Capture the cell that displays the provided text and extract its (x, y) central coordinate. 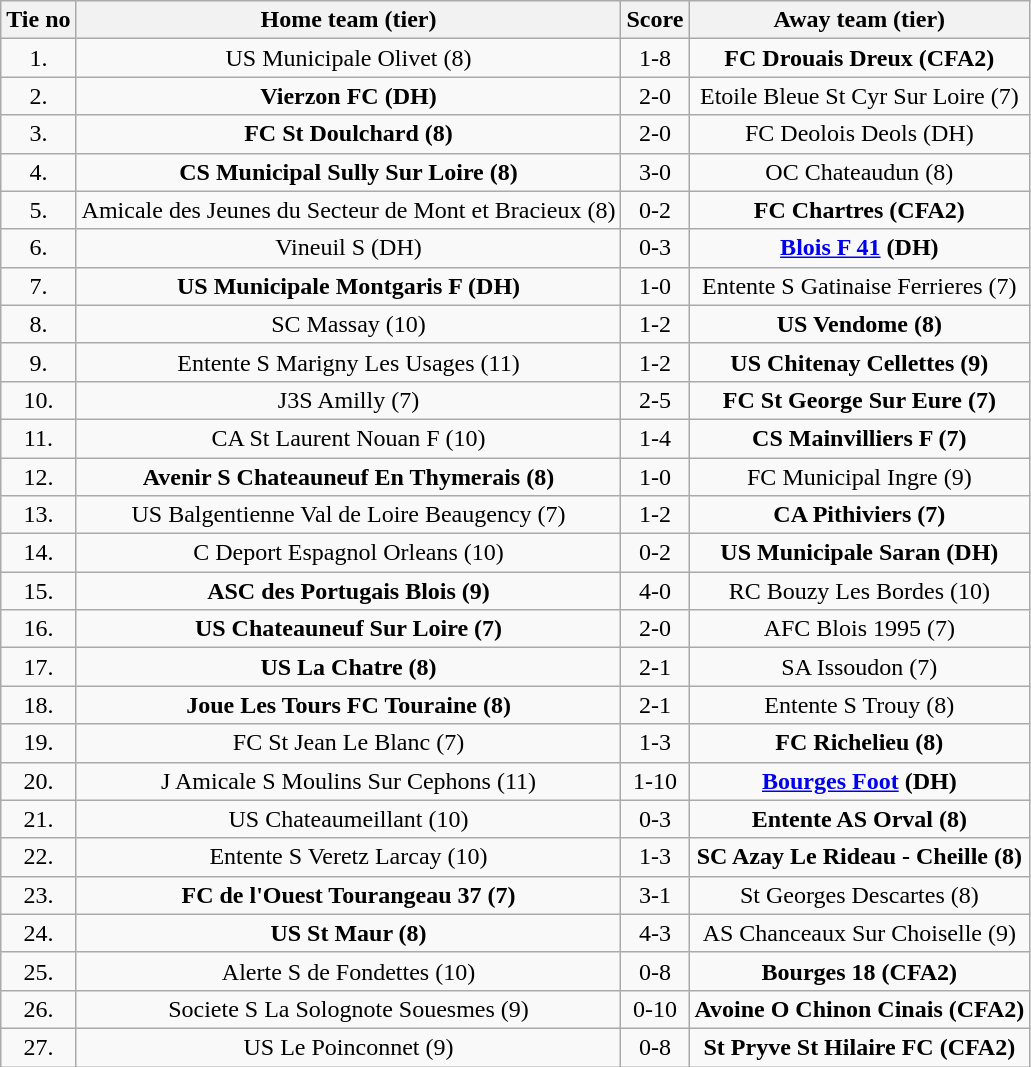
J Amicale S Moulins Sur Cephons (11) (348, 781)
Tie no (38, 20)
1-8 (655, 58)
Entente S Gatinaise Ferrieres (7) (860, 286)
19. (38, 743)
St Pryve St Hilaire FC (CFA2) (860, 1047)
3. (38, 134)
US Le Poinconnet (9) (348, 1047)
7. (38, 286)
2. (38, 96)
12. (38, 477)
AS Chanceaux Sur Choiselle (9) (860, 933)
FC Deolois Deols (DH) (860, 134)
CS Municipal Sully Sur Loire (8) (348, 172)
Vineuil S (DH) (348, 248)
Vierzon FC (DH) (348, 96)
4-0 (655, 591)
14. (38, 553)
Entente AS Orval (8) (860, 819)
Entente S Trouy (8) (860, 705)
US Balgentienne Val de Loire Beaugency (7) (348, 515)
US Chitenay Cellettes (9) (860, 362)
ASC des Portugais Blois (9) (348, 591)
Home team (tier) (348, 20)
CA St Laurent Nouan F (10) (348, 438)
FC St George Sur Eure (7) (860, 400)
Bourges 18 (CFA2) (860, 971)
US St Maur (8) (348, 933)
Blois F 41 (DH) (860, 248)
St Georges Descartes (8) (860, 895)
17. (38, 667)
J3S Amilly (7) (348, 400)
4-3 (655, 933)
US Municipale Saran (DH) (860, 553)
Entente S Veretz Larcay (10) (348, 857)
27. (38, 1047)
1-4 (655, 438)
RC Bouzy Les Bordes (10) (860, 591)
FC de l'Ouest Tourangeau 37 (7) (348, 895)
US La Chatre (8) (348, 667)
Joue Les Tours FC Touraine (8) (348, 705)
US Chateaumeillant (10) (348, 819)
25. (38, 971)
1-10 (655, 781)
FC Drouais Dreux (CFA2) (860, 58)
9. (38, 362)
Alerte S de Fondettes (10) (348, 971)
5. (38, 210)
3-0 (655, 172)
22. (38, 857)
Entente S Marigny Les Usages (11) (348, 362)
Avoine O Chinon Cinais (CFA2) (860, 1009)
13. (38, 515)
2-5 (655, 400)
Etoile Bleue St Cyr Sur Loire (7) (860, 96)
10. (38, 400)
AFC Blois 1995 (7) (860, 629)
US Vendome (8) (860, 324)
SC Massay (10) (348, 324)
CA Pithiviers (7) (860, 515)
3-1 (655, 895)
OC Chateaudun (8) (860, 172)
SC Azay Le Rideau - Cheille (8) (860, 857)
20. (38, 781)
Score (655, 20)
18. (38, 705)
FC Richelieu (8) (860, 743)
24. (38, 933)
23. (38, 895)
Amicale des Jeunes du Secteur de Mont et Bracieux (8) (348, 210)
US Municipale Olivet (8) (348, 58)
US Chateauneuf Sur Loire (7) (348, 629)
Avenir S Chateauneuf En Thymerais (8) (348, 477)
FC St Doulchard (8) (348, 134)
SA Issoudon (7) (860, 667)
15. (38, 591)
6. (38, 248)
FC Municipal Ingre (9) (860, 477)
4. (38, 172)
11. (38, 438)
Away team (tier) (860, 20)
8. (38, 324)
C Deport Espagnol Orleans (10) (348, 553)
FC Chartres (CFA2) (860, 210)
FC St Jean Le Blanc (7) (348, 743)
16. (38, 629)
26. (38, 1009)
Societe S La Solognote Souesmes (9) (348, 1009)
1. (38, 58)
0-10 (655, 1009)
CS Mainvilliers F (7) (860, 438)
21. (38, 819)
Bourges Foot (DH) (860, 781)
US Municipale Montgaris F (DH) (348, 286)
